Scan for the cell matching the given text and deliver its (X, Y) coordinate at center. 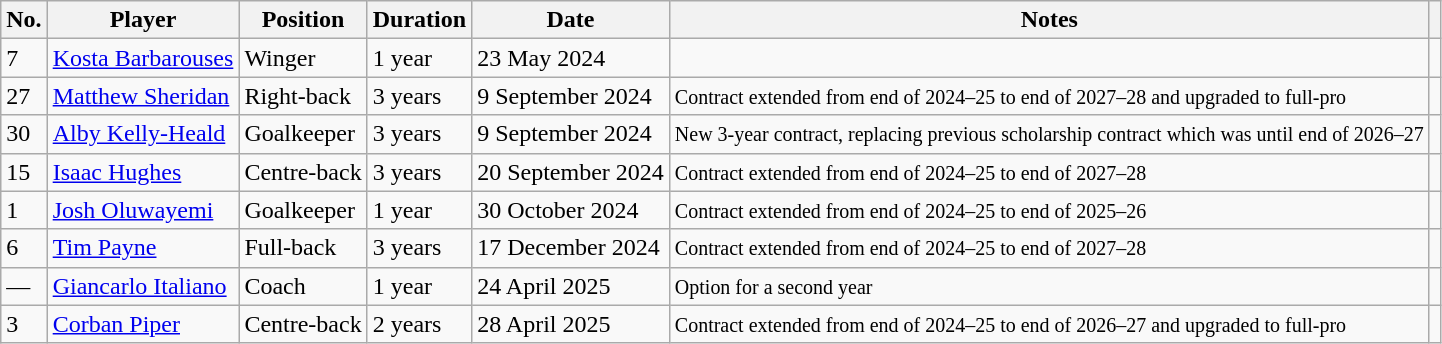
Contract extended from end of 2024–25 to end of 2027–28 and upgraded to full-pro (1049, 96)
Position (303, 20)
24 April 2025 (571, 286)
Kosta Barbarouses (143, 58)
Right-back (303, 96)
Corban Piper (143, 324)
Josh Oluwayemi (143, 210)
23 May 2024 (571, 58)
28 April 2025 (571, 324)
27 (24, 96)
30 (24, 134)
Option for a second year (1049, 286)
3 (24, 324)
Notes (1049, 20)
Isaac Hughes (143, 172)
Matthew Sheridan (143, 96)
1 (24, 210)
15 (24, 172)
Giancarlo Italiano (143, 286)
— (24, 286)
6 (24, 248)
Duration (419, 20)
Tim Payne (143, 248)
2 years (419, 324)
Contract extended from end of 2024–25 to end of 2026–27 and upgraded to full-pro (1049, 324)
Alby Kelly-Heald (143, 134)
30 October 2024 (571, 210)
Winger (303, 58)
20 September 2024 (571, 172)
New 3-year contract, replacing previous scholarship contract which was until end of 2026–27 (1049, 134)
Coach (303, 286)
17 December 2024 (571, 248)
Contract extended from end of 2024–25 to end of 2025–26 (1049, 210)
Date (571, 20)
Full-back (303, 248)
No. (24, 20)
Player (143, 20)
7 (24, 58)
